Extract the (x, y) coordinate from the center of the cell holding the provided text.  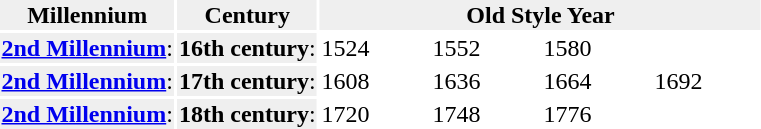
Century (247, 15)
18th century: (247, 114)
1580 (596, 48)
1552 (485, 48)
1636 (485, 81)
16th century: (247, 48)
1524 (374, 48)
Millennium (87, 15)
1720 (374, 114)
Old Style Year (540, 15)
17th century: (247, 81)
1748 (485, 114)
1776 (596, 114)
1608 (374, 81)
1692 (707, 81)
1664 (596, 81)
